Locate the cell with the specified text and output its (X, Y) center coordinate. 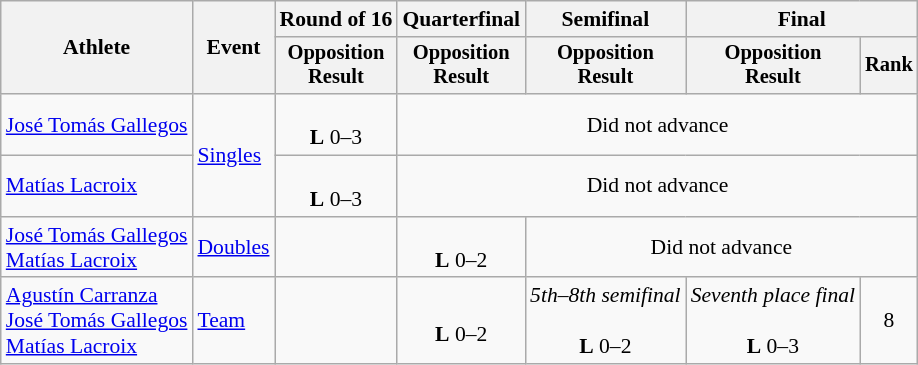
Semifinal (606, 19)
Quarterfinal (461, 19)
Seventh place final L 0–3 (773, 322)
Final (802, 19)
8 (889, 322)
Rank (889, 66)
Agustín CarranzaJosé Tomás GallegosMatías Lacroix (97, 322)
5th–8th semifinalL 0–2 (606, 322)
José Tomás Gallegos (97, 124)
Event (233, 48)
Round of 16 (336, 19)
Matías Lacroix (97, 186)
Team (233, 322)
Doubles (233, 248)
José Tomás GallegosMatías Lacroix (97, 248)
Singles (233, 155)
Athlete (97, 48)
